Output the (x, y) coordinate of the center of the cell containing the given text.  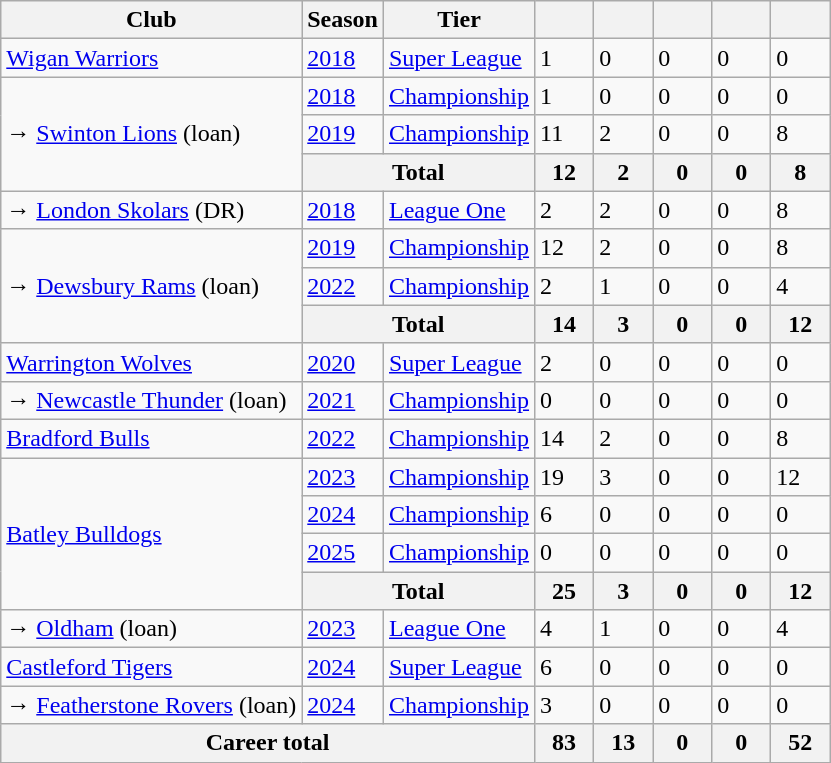
Bradford Bulls (152, 438)
Warrington Wolves (152, 362)
Wigan Warriors (152, 58)
11 (564, 134)
Season (343, 20)
→ Newcastle Thunder (loan) (152, 400)
Career total (268, 743)
25 (564, 591)
→ Featherstone Rovers (loan) (152, 705)
Batley Bulldogs (152, 534)
2021 (343, 400)
52 (800, 743)
→ Oldham (loan) (152, 629)
Tier (458, 20)
→ Dewsbury Rams (loan) (152, 286)
83 (564, 743)
2025 (343, 553)
Club (152, 20)
Castleford Tigers (152, 667)
13 (624, 743)
19 (564, 477)
→ London Skolars (DR) (152, 210)
2020 (343, 362)
→ Swinton Lions (loan) (152, 134)
